Find where the given text appears and provide that cell's center as (X, Y) coordinate. 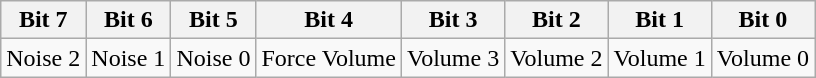
Noise 1 (128, 58)
Bit 7 (44, 20)
Volume 2 (556, 58)
Force Volume (329, 58)
Bit 6 (128, 20)
Noise 0 (214, 58)
Bit 2 (556, 20)
Bit 3 (452, 20)
Volume 1 (660, 58)
Bit 5 (214, 20)
Bit 4 (329, 20)
Volume 3 (452, 58)
Volume 0 (762, 58)
Bit 0 (762, 20)
Noise 2 (44, 58)
Bit 1 (660, 20)
